Find where the given text appears and provide that cell's center as [X, Y] coordinate. 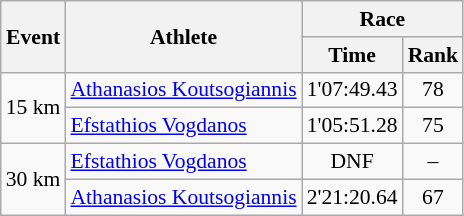
Rank [434, 55]
78 [434, 90]
1'05:51.28 [352, 126]
75 [434, 126]
30 km [34, 180]
Athlete [183, 36]
15 km [34, 108]
67 [434, 197]
Time [352, 55]
2'21:20.64 [352, 197]
– [434, 162]
1'07:49.43 [352, 90]
Event [34, 36]
DNF [352, 162]
Race [383, 19]
